Return [X, Y] of the center of cell containing provided text 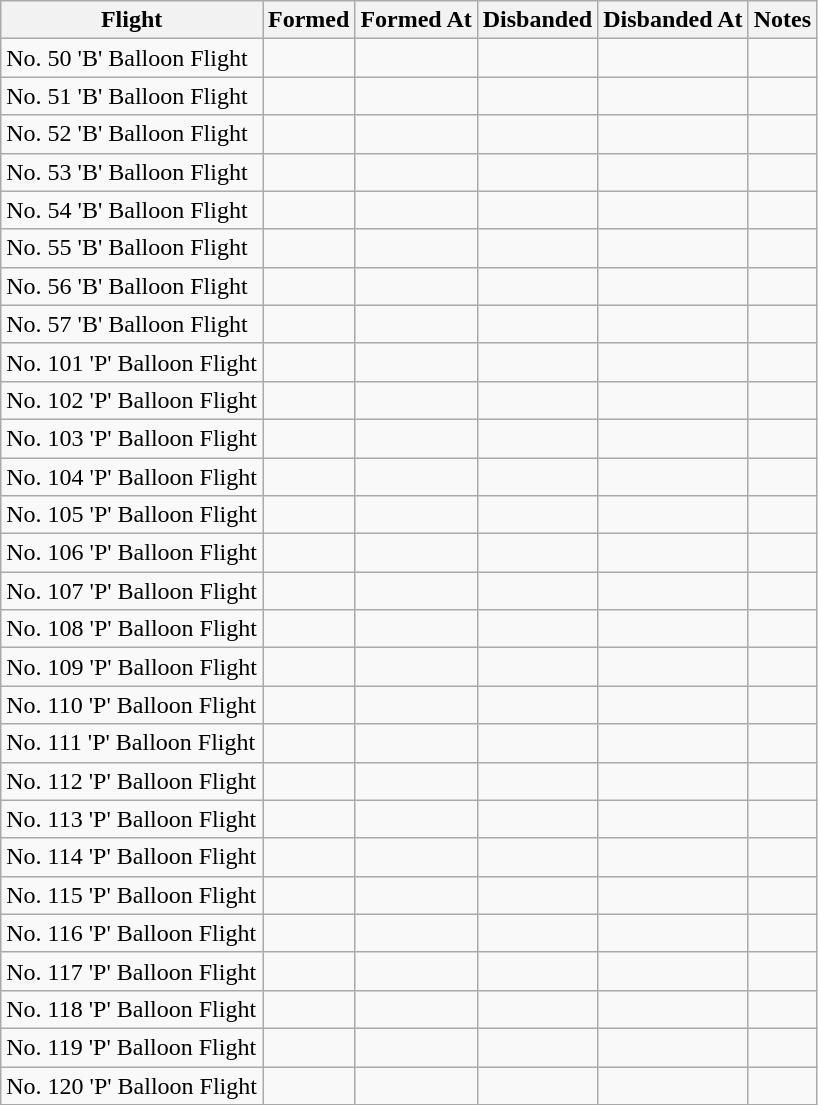
Formed [308, 20]
No. 106 'P' Balloon Flight [132, 553]
No. 112 'P' Balloon Flight [132, 781]
No. 117 'P' Balloon Flight [132, 971]
No. 105 'P' Balloon Flight [132, 515]
No. 114 'P' Balloon Flight [132, 857]
No. 55 'B' Balloon Flight [132, 248]
No. 50 'B' Balloon Flight [132, 58]
No. 120 'P' Balloon Flight [132, 1085]
No. 116 'P' Balloon Flight [132, 933]
No. 109 'P' Balloon Flight [132, 667]
No. 115 'P' Balloon Flight [132, 895]
No. 102 'P' Balloon Flight [132, 400]
Flight [132, 20]
Disbanded [537, 20]
No. 104 'P' Balloon Flight [132, 477]
No. 52 'B' Balloon Flight [132, 134]
No. 101 'P' Balloon Flight [132, 362]
No. 118 'P' Balloon Flight [132, 1009]
Disbanded At [673, 20]
No. 111 'P' Balloon Flight [132, 743]
No. 53 'B' Balloon Flight [132, 172]
Formed At [416, 20]
No. 57 'B' Balloon Flight [132, 324]
No. 110 'P' Balloon Flight [132, 705]
No. 107 'P' Balloon Flight [132, 591]
No. 119 'P' Balloon Flight [132, 1047]
Notes [782, 20]
No. 56 'B' Balloon Flight [132, 286]
No. 54 'B' Balloon Flight [132, 210]
No. 113 'P' Balloon Flight [132, 819]
No. 103 'P' Balloon Flight [132, 438]
No. 51 'B' Balloon Flight [132, 96]
No. 108 'P' Balloon Flight [132, 629]
